Detect which cell encompasses the target text, then output its (X, Y) center coordinate. 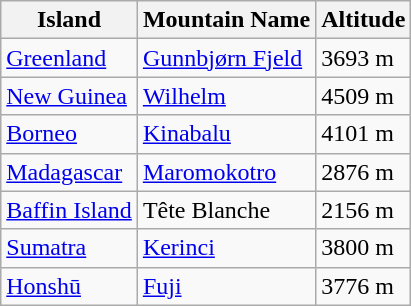
Madagascar (70, 172)
Greenland (70, 58)
4509 m (364, 96)
2876 m (364, 172)
Honshū (70, 286)
Wilhelm (226, 96)
Tête Blanche (226, 210)
Sumatra (70, 248)
Maromokotro (226, 172)
New Guinea (70, 96)
Mountain Name (226, 20)
Borneo (70, 134)
3776 m (364, 286)
Kerinci (226, 248)
Kinabalu (226, 134)
2156 m (364, 210)
Fuji (226, 286)
Island (70, 20)
3800 m (364, 248)
3693 m (364, 58)
Baffin Island (70, 210)
Altitude (364, 20)
Gunnbjørn Fjeld (226, 58)
4101 m (364, 134)
